Return the (X, Y) coordinate for the center point of the cell that contains the specified text.  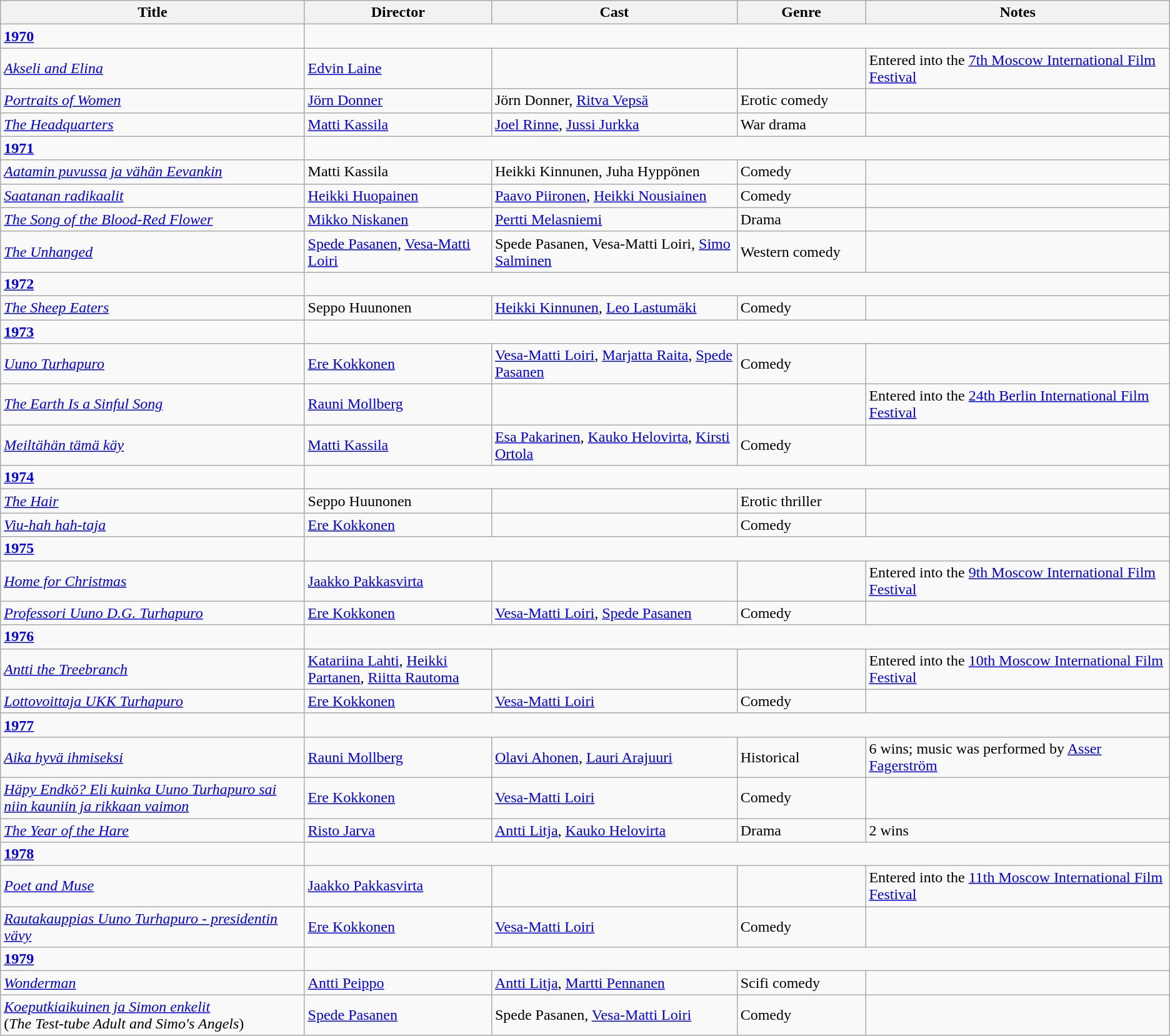
Notes (1017, 12)
Spede Pasanen (397, 1015)
Cast (614, 12)
Home for Christmas (152, 581)
Director (397, 12)
1972 (152, 284)
Vesa-Matti Loiri, Marjatta Raita, Spede Pasanen (614, 364)
Aika hyvä ihmiseksi (152, 757)
1979 (152, 959)
Title (152, 12)
The Unhanged (152, 251)
2 wins (1017, 830)
Joel Rinne, Jussi Jurkka (614, 124)
1976 (152, 637)
Risto Jarva (397, 830)
Viu-hah hah-taja (152, 525)
Spede Pasanen, Vesa-Matti Loiri, Simo Salminen (614, 251)
Heikki Kinnunen, Juha Hyppönen (614, 172)
Erotic comedy (801, 101)
Poet and Muse (152, 886)
Esa Pakarinen, Kauko Helovirta, Kirsti Ortola (614, 445)
Mikko Niskanen (397, 219)
Wonderman (152, 983)
The Year of the Hare (152, 830)
Entered into the 9th Moscow International Film Festival (1017, 581)
Scifi comedy (801, 983)
Vesa-Matti Loiri, Spede Pasanen (614, 613)
Jörn Donner (397, 101)
Entered into the 24th Berlin International Film Festival (1017, 405)
Rautakauppias Uuno Turhapuro - presidentin vävy (152, 927)
Häpy Endkö? Eli kuinka Uuno Turhapuro sai niin kauniin ja rikkaan vaimon (152, 797)
Koeputkiaikuinen ja Simon enkelit(The Test-tube Adult and Simo's Angels) (152, 1015)
Portraits of Women (152, 101)
Western comedy (801, 251)
Pertti Melasniemi (614, 219)
The Sheep Eaters (152, 307)
Katariina Lahti, Heikki Partanen, Riitta Rautoma (397, 669)
Entered into the 11th Moscow International Film Festival (1017, 886)
Entered into the 7th Moscow International Film Festival (1017, 69)
Akseli and Elina (152, 69)
Olavi Ahonen, Lauri Arajuuri (614, 757)
Antti Litja, Martti Pennanen (614, 983)
The Song of the Blood-Red Flower (152, 219)
Antti the Treebranch (152, 669)
1978 (152, 854)
The Headquarters (152, 124)
1970 (152, 36)
Saatanan radikaalit (152, 196)
Heikki Huopainen (397, 196)
Aatamin puvussa ja vähän Eevankin (152, 172)
1974 (152, 477)
Antti Peippo (397, 983)
Jörn Donner, Ritva Vepsä (614, 101)
Uuno Turhapuro (152, 364)
6 wins; music was performed by Asser Fagerström (1017, 757)
Professori Uuno D.G. Turhapuro (152, 613)
War drama (801, 124)
1975 (152, 549)
Genre (801, 12)
1977 (152, 725)
Historical (801, 757)
Paavo Piironen, Heikki Nousiainen (614, 196)
Meiltähän tämä käy (152, 445)
Antti Litja, Kauko Helovirta (614, 830)
Lottovoittaja UKK Turhapuro (152, 701)
Erotic thriller (801, 501)
Heikki Kinnunen, Leo Lastumäki (614, 307)
The Hair (152, 501)
1973 (152, 332)
Entered into the 10th Moscow International Film Festival (1017, 669)
Edvin Laine (397, 69)
1971 (152, 148)
The Earth Is a Sinful Song (152, 405)
